Output the (X, Y) coordinate of the center of the cell containing the given text.  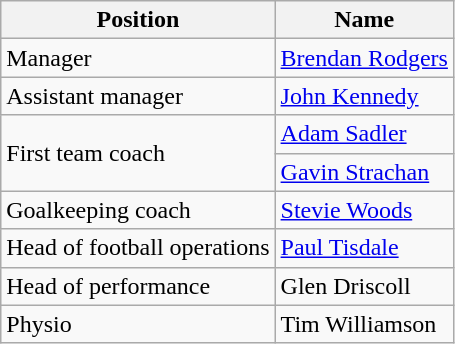
Tim Williamson (364, 324)
John Kennedy (364, 96)
Stevie Woods (364, 210)
Glen Driscoll (364, 286)
Adam Sadler (364, 134)
Brendan Rodgers (364, 58)
Goalkeeping coach (138, 210)
Head of football operations (138, 248)
Gavin Strachan (364, 172)
Position (138, 20)
Head of performance (138, 286)
Physio (138, 324)
Paul Tisdale (364, 248)
Manager (138, 58)
Name (364, 20)
Assistant manager (138, 96)
First team coach (138, 153)
